Find where the given text appears and provide that cell's center as [X, Y] coordinate. 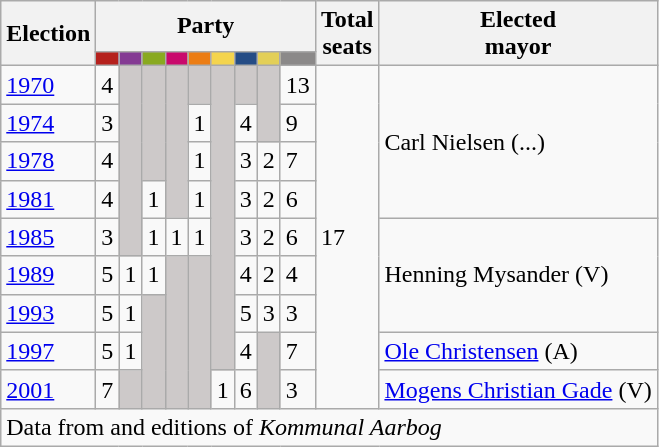
Ole Christensen (A) [518, 351]
Totalseats [347, 34]
1974 [48, 123]
Mogens Christian Gade (V) [518, 389]
Election [48, 34]
Electedmayor [518, 34]
1970 [48, 85]
1989 [48, 275]
13 [298, 85]
1993 [48, 313]
Party [206, 26]
1997 [48, 351]
9 [298, 123]
Carl Nielsen (...) [518, 142]
17 [347, 238]
1985 [48, 237]
1978 [48, 161]
2001 [48, 389]
1981 [48, 199]
Henning Mysander (V) [518, 275]
Data from and editions of Kommunal Aarbog [330, 427]
